Find where the given text appears and provide that cell's center as (x, y) coordinate. 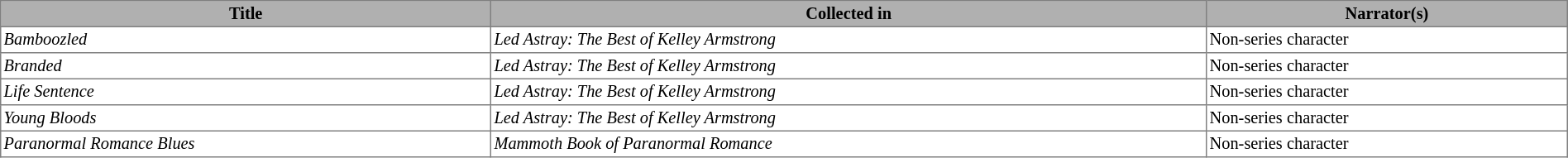
Mammoth Book of Paranormal Romance (849, 144)
Young Bloods (246, 118)
Branded (246, 66)
Collected in (849, 14)
Bamboozled (246, 40)
Paranormal Romance Blues (246, 144)
Life Sentence (246, 92)
Title (246, 14)
Narrator(s) (1388, 14)
